Scan for the cell matching the given text and deliver its (X, Y) coordinate at center. 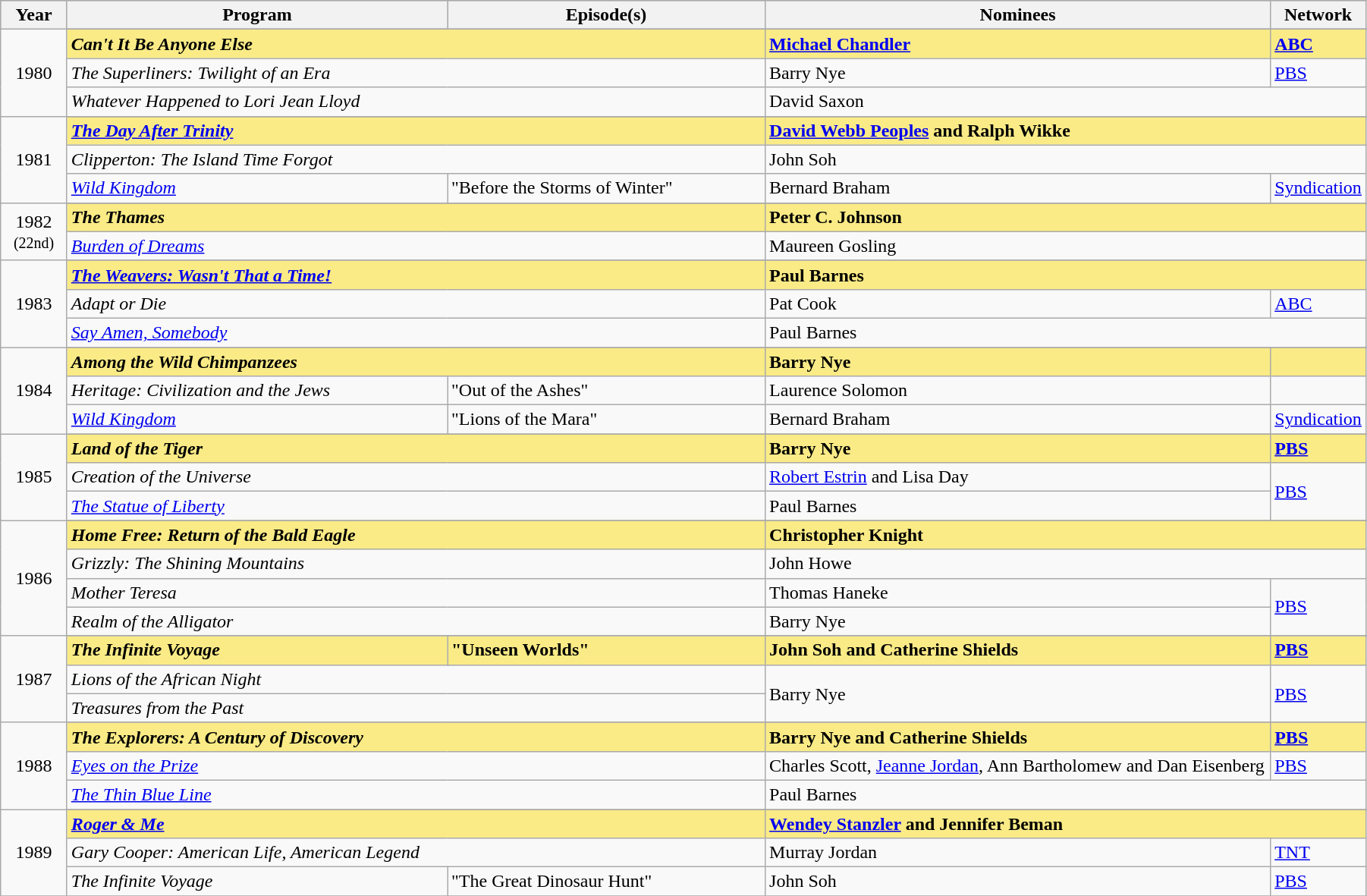
Grizzly: The Shining Mountains (416, 564)
Mother Teresa (416, 593)
The Thames (416, 217)
1988 (34, 766)
Adapt or Die (416, 303)
Nominees (1018, 15)
The Weavers: Wasn't That a Time! (416, 275)
1987 (34, 679)
Can't It Be Anyone Else (416, 44)
Charles Scott, Jeanne Jordan, Ann Bartholomew and Dan Eisenberg (1018, 766)
"The Great Dinosaur Hunt" (607, 882)
Treasures from the Past (416, 708)
"Unseen Worlds" (607, 650)
Wendey Stanzler and Jennifer Beman (1066, 823)
Creation of the Universe (416, 477)
Land of the Tiger (416, 448)
The Day After Trinity (416, 130)
1981 (34, 159)
1982(22nd) (34, 231)
Burden of Dreams (416, 246)
The Statue of Liberty (416, 506)
1986 (34, 578)
Christopher Knight (1066, 535)
Whatever Happened to Lori Jean Lloyd (416, 102)
Lions of the African Night (416, 679)
Episode(s) (607, 15)
Program (256, 15)
TNT (1318, 853)
Laurence Solomon (1018, 391)
Pat Cook (1018, 303)
Thomas Haneke (1018, 593)
Robert Estrin and Lisa Day (1018, 477)
1985 (34, 477)
"Out of the Ashes" (607, 391)
1983 (34, 303)
Peter C. Johnson (1066, 217)
Heritage: Civilization and the Jews (256, 391)
Network (1318, 15)
Roger & Me (416, 823)
1984 (34, 391)
"Lions of the Mara" (607, 420)
Barry Nye and Catherine Shields (1018, 737)
The Superliners: Twilight of an Era (416, 73)
The Explorers: A Century of Discovery (416, 737)
Gary Cooper: American Life, American Legend (416, 853)
David Saxon (1066, 102)
Say Amen, Somebody (416, 332)
The Thin Blue Line (416, 794)
Michael Chandler (1018, 44)
Among the Wild Chimpanzees (416, 362)
John Soh and Catherine Shields (1018, 650)
Maureen Gosling (1066, 246)
Realm of the Alligator (416, 621)
Year (34, 15)
David Webb Peoples and Ralph Wikke (1066, 130)
Eyes on the Prize (416, 766)
1980 (34, 73)
Murray Jordan (1018, 853)
Home Free: Return of the Bald Eagle (416, 535)
1989 (34, 852)
Clipperton: The Island Time Forgot (416, 159)
"Before the Storms of Winter" (607, 188)
John Howe (1066, 564)
